Locate the cell with the specified text and output its [X, Y] center coordinate. 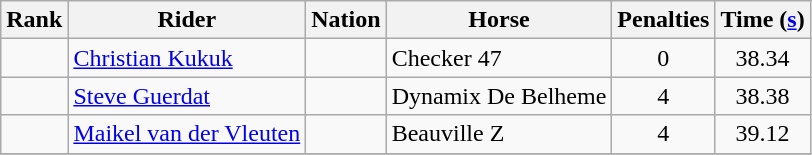
Rider [187, 20]
39.12 [762, 134]
Time (s) [762, 20]
Steve Guerdat [187, 96]
Penalties [664, 20]
Rank [34, 20]
Dynamix De Belheme [499, 96]
Checker 47 [499, 58]
Nation [346, 20]
38.34 [762, 58]
38.38 [762, 96]
Christian Kukuk [187, 58]
Horse [499, 20]
Maikel van der Vleuten [187, 134]
Beauville Z [499, 134]
0 [664, 58]
